Pinpoint the cell where the given text exists, returning its (x, y) midpoint coordinate. 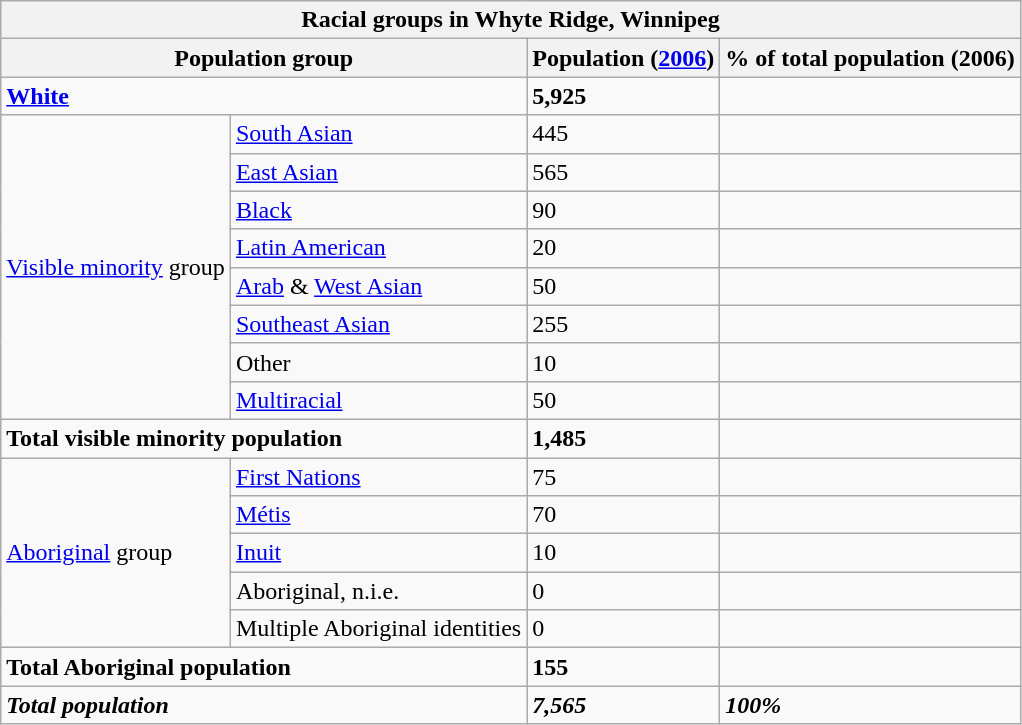
Multiracial (378, 400)
Inuit (378, 553)
75 (624, 477)
5,925 (624, 96)
155 (624, 667)
White (264, 96)
Black (378, 210)
Population group (264, 58)
Multiple Aboriginal identities (378, 629)
Visible minority group (116, 267)
% of total population (2006) (870, 58)
Total Aboriginal population (264, 667)
Population (2006) (624, 58)
445 (624, 134)
East Asian (378, 172)
South Asian (378, 134)
100% (870, 705)
90 (624, 210)
255 (624, 324)
1,485 (624, 438)
20 (624, 248)
7,565 (624, 705)
Latin American (378, 248)
Aboriginal group (116, 553)
First Nations (378, 477)
Total population (264, 705)
Other (378, 362)
Total visible minority population (264, 438)
Aboriginal, n.i.e. (378, 591)
Southeast Asian (378, 324)
70 (624, 515)
565 (624, 172)
Racial groups in Whyte Ridge, Winnipeg (510, 20)
Arab & West Asian (378, 286)
Métis (378, 515)
